Find where the given text appears and provide that cell's center as (x, y) coordinate. 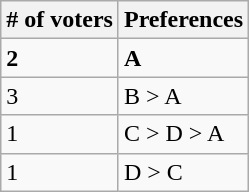
B > A (183, 96)
C > D > A (183, 134)
# of voters (60, 20)
3 (60, 96)
D > C (183, 172)
Preferences (183, 20)
A (183, 58)
2 (60, 58)
